Output the [x, y] coordinate of the center of the cell containing the given text.  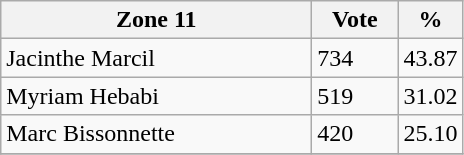
43.87 [430, 58]
Vote [355, 20]
734 [355, 58]
Marc Bissonnette [156, 134]
25.10 [430, 134]
Jacinthe Marcil [156, 58]
Myriam Hebabi [156, 96]
420 [355, 134]
31.02 [430, 96]
Zone 11 [156, 20]
% [430, 20]
519 [355, 96]
